Capture the cell that displays the provided text and extract its [X, Y] central coordinate. 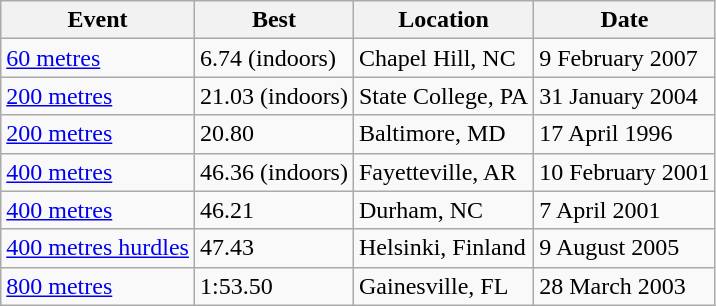
46.21 [274, 210]
Event [98, 20]
Location [443, 20]
Chapel Hill, NC [443, 58]
Durham, NC [443, 210]
Fayetteville, AR [443, 172]
20.80 [274, 134]
Baltimore, MD [443, 134]
6.74 (indoors) [274, 58]
28 March 2003 [625, 286]
7 April 2001 [625, 210]
46.36 (indoors) [274, 172]
60 metres [98, 58]
17 April 1996 [625, 134]
21.03 (indoors) [274, 96]
800 metres [98, 286]
9 February 2007 [625, 58]
Helsinki, Finland [443, 248]
47.43 [274, 248]
31 January 2004 [625, 96]
1:53.50 [274, 286]
400 metres hurdles [98, 248]
Gainesville, FL [443, 286]
State College, PA [443, 96]
Best [274, 20]
Date [625, 20]
10 February 2001 [625, 172]
9 August 2005 [625, 248]
